Scan for the cell matching the given text and deliver its (X, Y) coordinate at center. 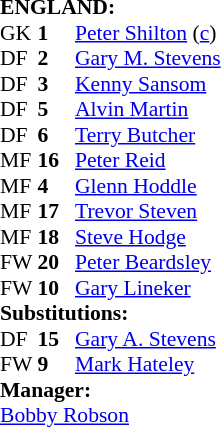
2 (57, 59)
Peter Beardsley (148, 263)
Substitutions: (110, 313)
4 (57, 186)
1 (57, 33)
Steve Hodge (148, 237)
5 (57, 109)
Manager: (110, 390)
17 (57, 211)
Gary A. Stevens (148, 339)
Glenn Hoddle (148, 186)
6 (57, 135)
Mark Hateley (148, 365)
Alvin Martin (148, 109)
10 (57, 288)
Kenny Sansom (148, 84)
GK (19, 33)
20 (57, 263)
Peter Shilton (c) (148, 33)
Gary M. Stevens (148, 59)
3 (57, 84)
9 (57, 365)
Peter Reid (148, 161)
Gary Lineker (148, 288)
16 (57, 161)
15 (57, 339)
Trevor Steven (148, 211)
18 (57, 237)
Terry Butcher (148, 135)
